Scan for the cell matching the given text and deliver its [X, Y] coordinate at center. 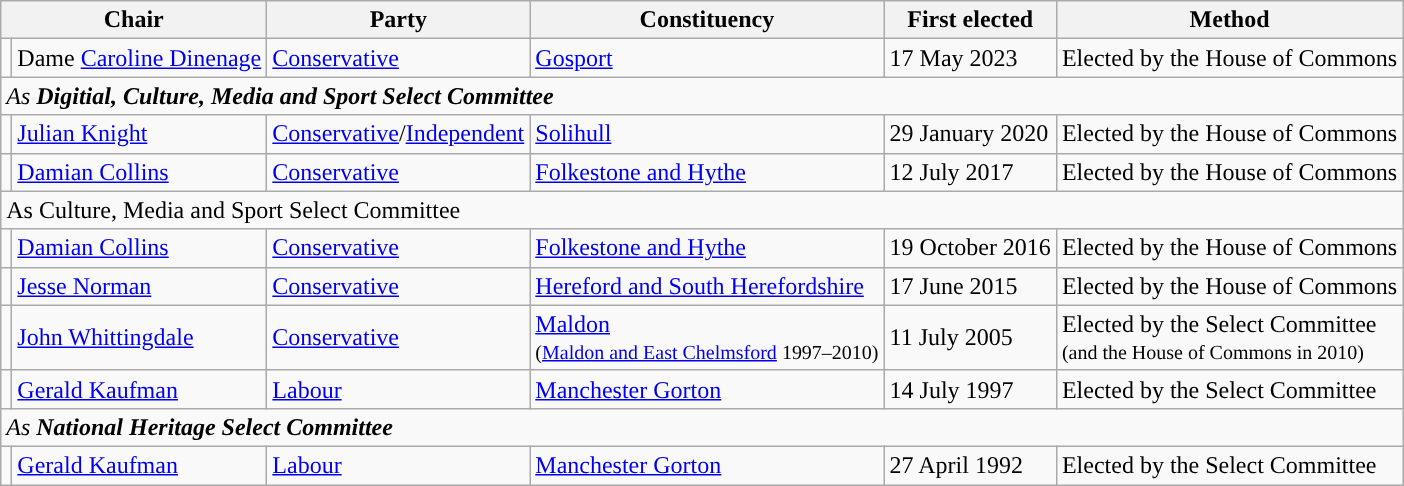
Maldon(Maldon and East Chelmsford 1997–2010) [707, 338]
As Digitial, Culture, Media and Sport Select Committee [702, 96]
12 July 2017 [970, 172]
Dame Caroline Dinenage [140, 58]
11 July 2005 [970, 338]
Solihull [707, 134]
Party [398, 20]
First elected [970, 20]
14 July 1997 [970, 389]
Jesse Norman [140, 286]
27 April 1992 [970, 465]
Constituency [707, 20]
Method [1229, 20]
Gosport [707, 58]
Conservative/Independent [398, 134]
John Whittingdale [140, 338]
Julian Knight [140, 134]
29 January 2020 [970, 134]
Chair [134, 20]
Elected by the Select Committee(and the House of Commons in 2010) [1229, 338]
As Culture, Media and Sport Select Committee [702, 210]
17 June 2015 [970, 286]
17 May 2023 [970, 58]
19 October 2016 [970, 248]
Hereford and South Herefordshire [707, 286]
As National Heritage Select Committee [702, 427]
